Search for the cell housing the specified text and yield its [X, Y] center coordinate. 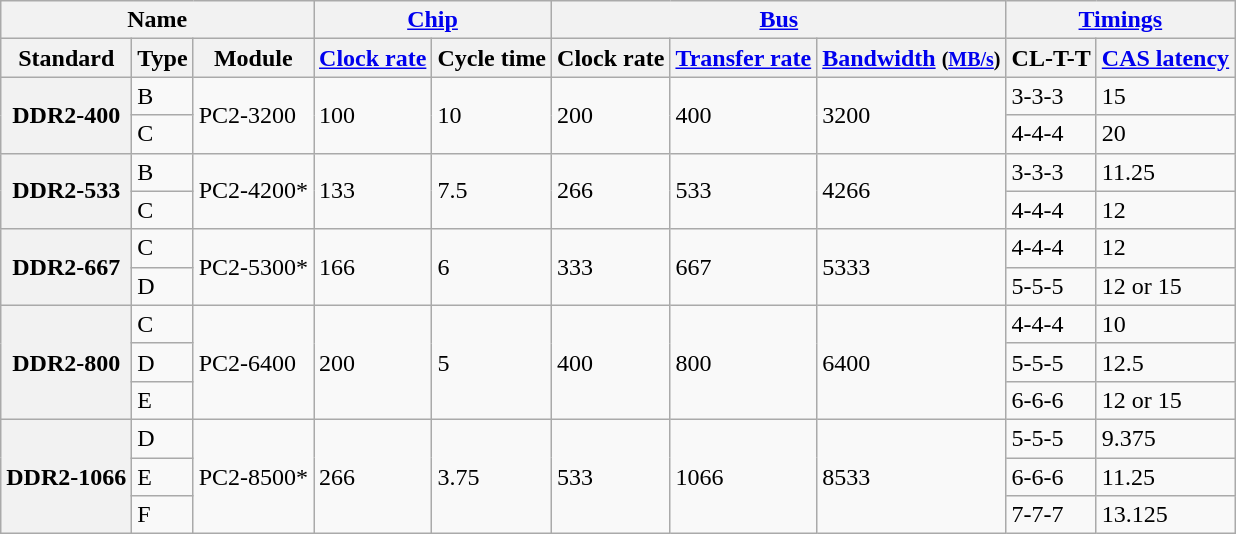
Type [162, 58]
1066 [744, 476]
Bandwidth (MB/s) [912, 58]
DDR2-800 [66, 362]
DDR2-400 [66, 115]
Module [253, 58]
800 [744, 362]
PC2-4200* [253, 191]
9.375 [1165, 438]
Transfer rate [744, 58]
15 [1165, 96]
333 [611, 267]
166 [373, 267]
6 [492, 267]
CL-T-T [1051, 58]
4266 [912, 191]
3200 [912, 115]
CAS latency [1165, 58]
667 [744, 267]
PC2-5300* [253, 267]
8533 [912, 476]
PC2-6400 [253, 362]
100 [373, 115]
6400 [912, 362]
7.5 [492, 191]
5333 [912, 267]
20 [1165, 134]
13.125 [1165, 515]
3.75 [492, 476]
Cycle time [492, 58]
7-7-7 [1051, 515]
PC2-3200 [253, 115]
Chip [433, 20]
PC2-8500* [253, 476]
DDR2-533 [66, 191]
12.5 [1165, 362]
F [162, 515]
Bus [779, 20]
Name [158, 20]
DDR2-1066 [66, 476]
5 [492, 362]
Timings [1120, 20]
DDR2-667 [66, 267]
Standard [66, 58]
133 [373, 191]
